Output the [x, y] coordinate of the center of the cell containing the given text.  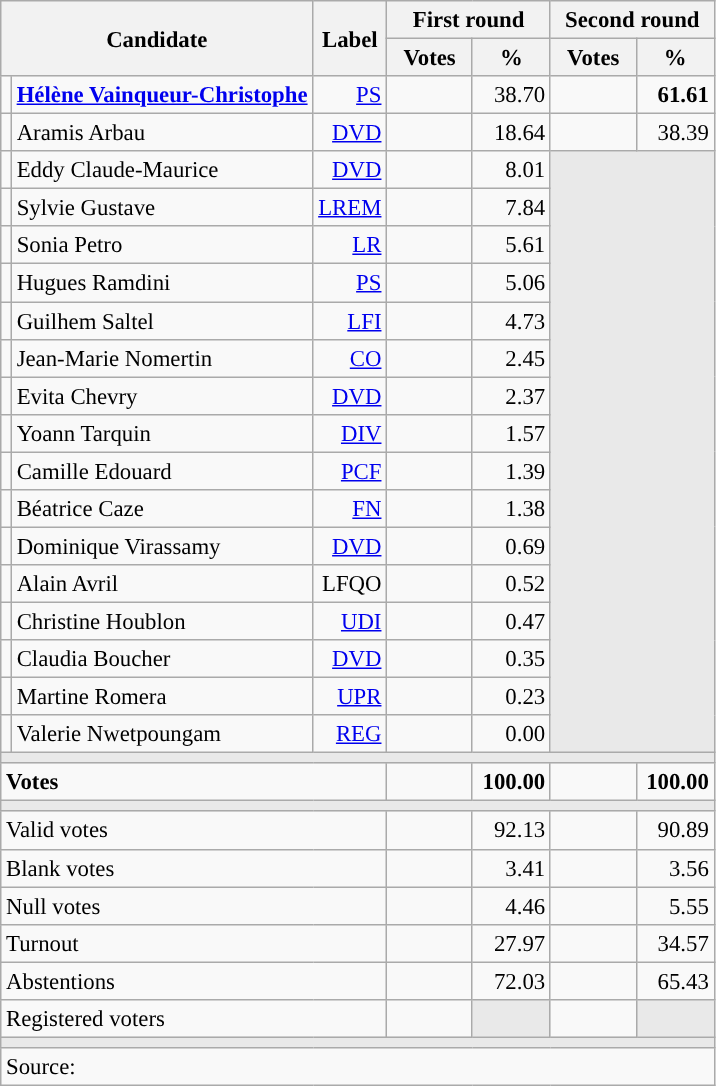
3.41 [511, 868]
5.55 [675, 906]
First round [469, 20]
Hugues Ramdini [162, 283]
38.70 [511, 95]
34.57 [675, 943]
Martine Romera [162, 697]
Valid votes [194, 831]
LFQO [350, 584]
CO [350, 358]
1.38 [511, 509]
5.61 [511, 245]
Null votes [194, 906]
Béatrice Caze [162, 509]
0.23 [511, 697]
Registered voters [194, 1019]
LR [350, 245]
7.84 [511, 208]
Yoann Tarquin [162, 433]
3.56 [675, 868]
Source: [358, 1067]
4.46 [511, 906]
61.61 [675, 95]
Dominique Virassamy [162, 546]
0.52 [511, 584]
92.13 [511, 831]
LFI [350, 321]
90.89 [675, 831]
1.57 [511, 433]
Jean-Marie Nomertin [162, 358]
Label [350, 38]
PCF [350, 471]
UPR [350, 697]
UDI [350, 621]
5.06 [511, 283]
Guilhem Saltel [162, 321]
Abstentions [194, 981]
2.37 [511, 396]
0.00 [511, 734]
27.97 [511, 943]
Second round [632, 20]
Hélène Vainqueur-Christophe [162, 95]
Alain Avril [162, 584]
1.39 [511, 471]
Valerie Nwetpoungam [162, 734]
Claudia Boucher [162, 659]
38.39 [675, 133]
DIV [350, 433]
Turnout [194, 943]
0.35 [511, 659]
65.43 [675, 981]
Christine Houblon [162, 621]
Evita Chevry [162, 396]
FN [350, 509]
Sonia Petro [162, 245]
Eddy Claude-Maurice [162, 170]
18.64 [511, 133]
4.73 [511, 321]
Sylvie Gustave [162, 208]
Candidate [157, 38]
0.69 [511, 546]
2.45 [511, 358]
LREM [350, 208]
Camille Edouard [162, 471]
72.03 [511, 981]
Blank votes [194, 868]
0.47 [511, 621]
8.01 [511, 170]
Aramis Arbau [162, 133]
REG [350, 734]
